For the text-containing cell, return its midpoint in (x, y) coordinate format. 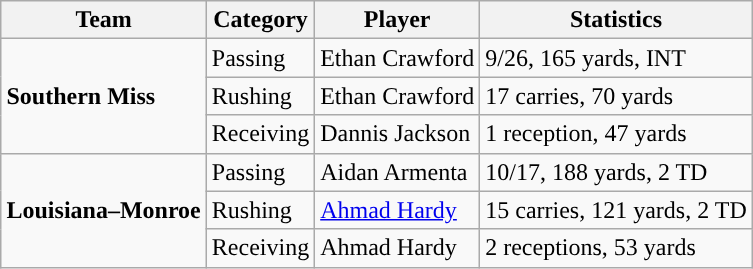
1 reception, 47 yards (616, 134)
Statistics (616, 20)
Louisiana–Monroe (104, 210)
10/17, 188 yards, 2 TD (616, 172)
15 carries, 121 yards, 2 TD (616, 210)
17 carries, 70 yards (616, 96)
2 receptions, 53 yards (616, 248)
Southern Miss (104, 96)
9/26, 165 yards, INT (616, 58)
Team (104, 20)
Player (398, 20)
Dannis Jackson (398, 134)
Aidan Armenta (398, 172)
Category (260, 20)
